Provide the [x, y] coordinate of the cell's center where the given text is located.  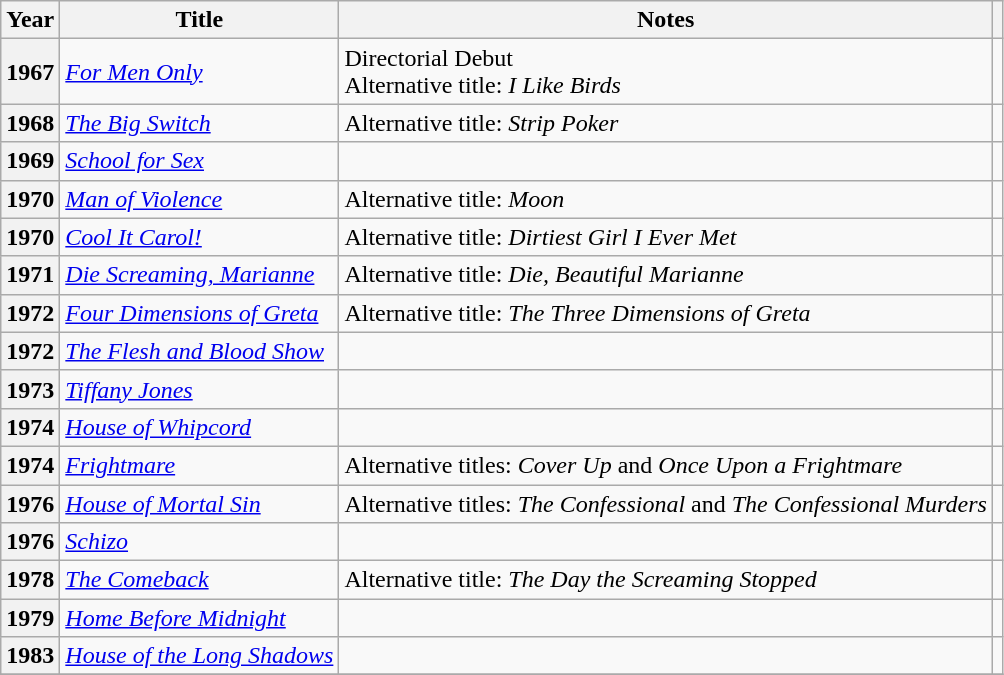
1969 [30, 161]
Schizo [200, 542]
House of Whipcord [200, 427]
Cool It Carol! [200, 237]
Alternative title: Strip Poker [666, 123]
Title [200, 20]
Alternative title: Die, Beautiful Marianne [666, 275]
The Big Switch [200, 123]
The Comeback [200, 580]
Four Dimensions of Greta [200, 313]
Alternative titles: Cover Up and Once Upon a Frightmare [666, 465]
1973 [30, 389]
1983 [30, 656]
Alternative titles: The Confessional and The Confessional Murders [666, 503]
Year [30, 20]
Directorial Debut Alternative title: I Like Birds [666, 72]
For Men Only [200, 72]
Alternative title: Moon [666, 199]
Home Before Midnight [200, 618]
1968 [30, 123]
Notes [666, 20]
Tiffany Jones [200, 389]
1979 [30, 618]
1971 [30, 275]
School for Sex [200, 161]
Man of Violence [200, 199]
1978 [30, 580]
Alternative title: The Day the Screaming Stopped [666, 580]
Alternative title: The Three Dimensions of Greta [666, 313]
Frightmare [200, 465]
Alternative title: Dirtiest Girl I Ever Met [666, 237]
1967 [30, 72]
House of the Long Shadows [200, 656]
House of Mortal Sin [200, 503]
The Flesh and Blood Show [200, 351]
Die Screaming, Marianne [200, 275]
